Output the (x, y) coordinate of the center of the cell containing the given text.  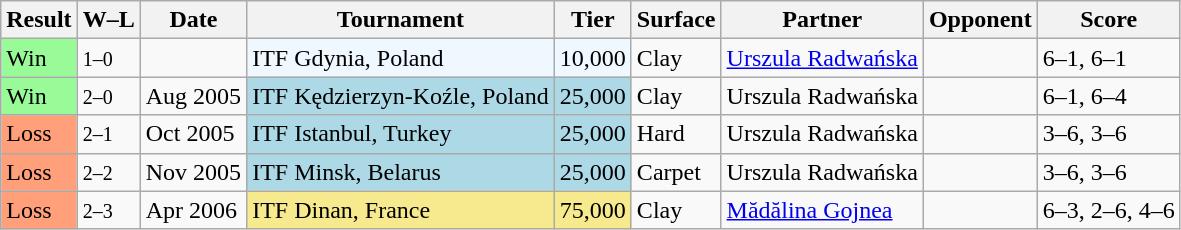
Hard (676, 134)
ITF Dinan, France (401, 210)
ITF Gdynia, Poland (401, 58)
Tier (592, 20)
Date (193, 20)
Opponent (980, 20)
10,000 (592, 58)
Carpet (676, 172)
6–3, 2–6, 4–6 (1108, 210)
Score (1108, 20)
Nov 2005 (193, 172)
Result (39, 20)
ITF Kędzierzyn-Koźle, Poland (401, 96)
W–L (108, 20)
ITF Istanbul, Turkey (401, 134)
Apr 2006 (193, 210)
2–1 (108, 134)
Tournament (401, 20)
6–1, 6–4 (1108, 96)
6–1, 6–1 (1108, 58)
Mădălina Gojnea (822, 210)
1–0 (108, 58)
Oct 2005 (193, 134)
75,000 (592, 210)
2–0 (108, 96)
Surface (676, 20)
Partner (822, 20)
2–3 (108, 210)
ITF Minsk, Belarus (401, 172)
2–2 (108, 172)
Aug 2005 (193, 96)
